From the cell containing the given text, extract its center point as (x, y) coordinate. 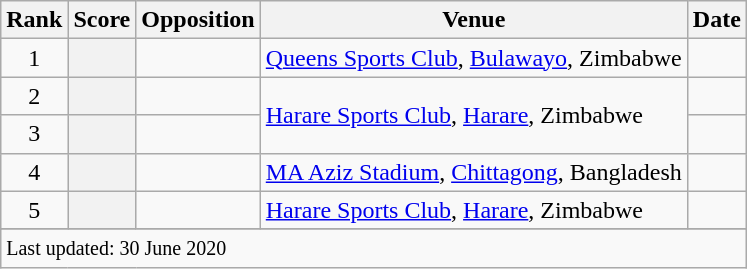
Opposition (198, 20)
Score (102, 20)
Rank (34, 20)
MA Aziz Stadium, Chittagong, Bangladesh (474, 172)
Last updated: 30 June 2020 (374, 248)
5 (34, 210)
2 (34, 96)
Queens Sports Club, Bulawayo, Zimbabwe (474, 58)
1 (34, 58)
Venue (474, 20)
4 (34, 172)
3 (34, 134)
Date (716, 20)
